Search for the cell housing the specified text and yield its [x, y] center coordinate. 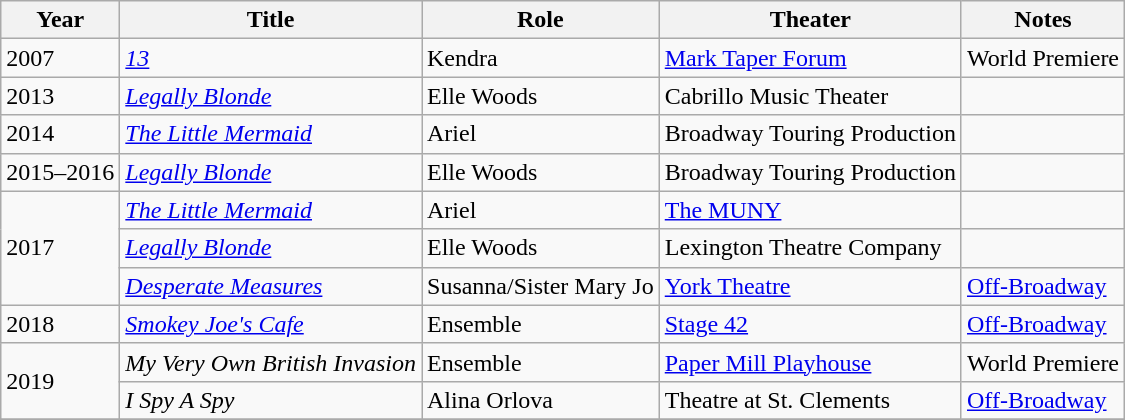
Theater [810, 20]
Susanna/Sister Mary Jo [541, 286]
2013 [60, 96]
My Very Own British Invasion [271, 362]
Smokey Joe's Cafe [271, 324]
13 [271, 58]
2018 [60, 324]
Notes [1042, 20]
I Spy A Spy [271, 400]
Lexington Theatre Company [810, 248]
Alina Orlova [541, 400]
Mark Taper Forum [810, 58]
Cabrillo Music Theater [810, 96]
2015–2016 [60, 172]
Kendra [541, 58]
Year [60, 20]
2017 [60, 248]
The MUNY [810, 210]
Theatre at St. Clements [810, 400]
Paper Mill Playhouse [810, 362]
Desperate Measures [271, 286]
2007 [60, 58]
2014 [60, 134]
2019 [60, 381]
Stage 42 [810, 324]
Title [271, 20]
Role [541, 20]
York Theatre [810, 286]
